Find where the given text appears and provide that cell's center as [X, Y] coordinate. 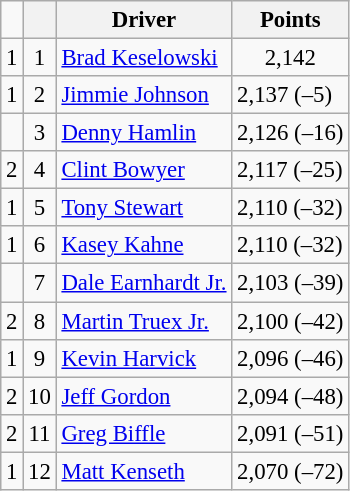
2,103 (–39) [290, 283]
2,100 (–42) [290, 321]
3 [40, 133]
Kevin Harvick [144, 358]
Kasey Kahne [144, 245]
7 [40, 283]
Matt Kenseth [144, 471]
2,142 [290, 58]
Tony Stewart [144, 208]
Clint Bowyer [144, 170]
Greg Biffle [144, 433]
2,070 (–72) [290, 471]
4 [40, 170]
Denny Hamlin [144, 133]
2,117 (–25) [290, 170]
Jeff Gordon [144, 396]
2,091 (–51) [290, 433]
2,126 (–16) [290, 133]
2,137 (–5) [290, 95]
Martin Truex Jr. [144, 321]
Brad Keselowski [144, 58]
8 [40, 321]
5 [40, 208]
11 [40, 433]
Driver [144, 20]
2,096 (–46) [290, 358]
12 [40, 471]
Jimmie Johnson [144, 95]
Dale Earnhardt Jr. [144, 283]
Points [290, 20]
2,094 (–48) [290, 396]
9 [40, 358]
10 [40, 396]
6 [40, 245]
